Extract the (X, Y) coordinate from the center of the cell holding the provided text.  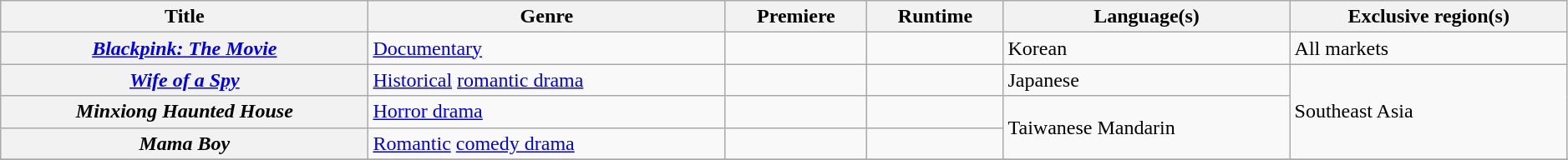
Genre (546, 17)
Documentary (546, 48)
Mama Boy (185, 143)
Runtime (936, 17)
Title (185, 17)
Historical romantic drama (546, 80)
Blackpink: The Movie (185, 48)
Romantic comedy drama (546, 143)
Minxiong Haunted House (185, 112)
Premiere (796, 17)
Wife of a Spy (185, 80)
Language(s) (1146, 17)
Japanese (1146, 80)
Korean (1146, 48)
Exclusive region(s) (1428, 17)
Horror drama (546, 112)
Southeast Asia (1428, 112)
Taiwanese Mandarin (1146, 127)
All markets (1428, 48)
